Find where the given text appears and provide that cell's center as (x, y) coordinate. 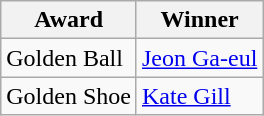
Award (69, 20)
Golden Ball (69, 58)
Jeon Ga-eul (199, 58)
Kate Gill (199, 96)
Golden Shoe (69, 96)
Winner (199, 20)
